Capture the cell that displays the provided text and extract its (X, Y) central coordinate. 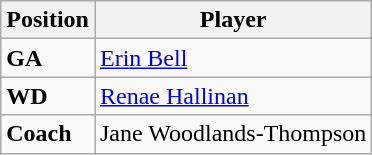
GA (48, 58)
Player (232, 20)
Coach (48, 134)
Erin Bell (232, 58)
Position (48, 20)
WD (48, 96)
Jane Woodlands-Thompson (232, 134)
Renae Hallinan (232, 96)
